Return the [x, y] coordinate for the center point of the cell that contains the specified text.  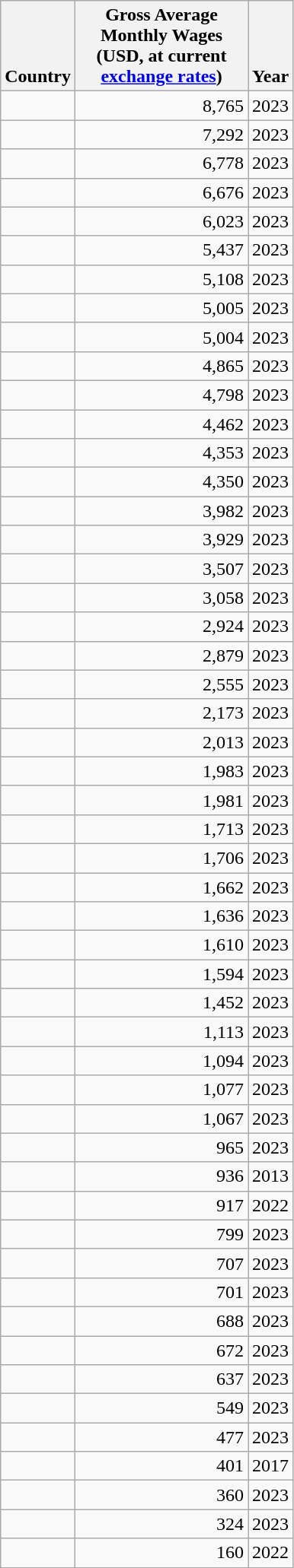
549 [161, 1408]
965 [161, 1147]
936 [161, 1176]
5,437 [161, 250]
1,077 [161, 1090]
2,013 [161, 742]
360 [161, 1495]
1,094 [161, 1061]
4,798 [161, 395]
1,452 [161, 1003]
1,713 [161, 829]
917 [161, 1205]
2,924 [161, 627]
701 [161, 1292]
1,981 [161, 800]
1,067 [161, 1119]
2017 [271, 1466]
7,292 [161, 135]
1,636 [161, 916]
1,983 [161, 771]
1,610 [161, 945]
477 [161, 1437]
2,879 [161, 655]
672 [161, 1350]
2,555 [161, 684]
Year [271, 46]
3,058 [161, 598]
2013 [271, 1176]
324 [161, 1524]
160 [161, 1553]
4,462 [161, 424]
2,173 [161, 713]
3,929 [161, 540]
6,023 [161, 221]
4,865 [161, 366]
799 [161, 1234]
401 [161, 1466]
1,113 [161, 1032]
3,982 [161, 511]
6,778 [161, 163]
1,594 [161, 974]
1,662 [161, 887]
6,676 [161, 192]
5,005 [161, 308]
1,706 [161, 858]
637 [161, 1379]
4,350 [161, 482]
Country [38, 46]
8,765 [161, 106]
707 [161, 1263]
3,507 [161, 569]
5,004 [161, 337]
4,353 [161, 453]
5,108 [161, 279]
Gross Average Monthly Wages (USD, at current exchange rates) [161, 46]
688 [161, 1321]
